Output the [x, y] coordinate of the center of the cell containing the given text.  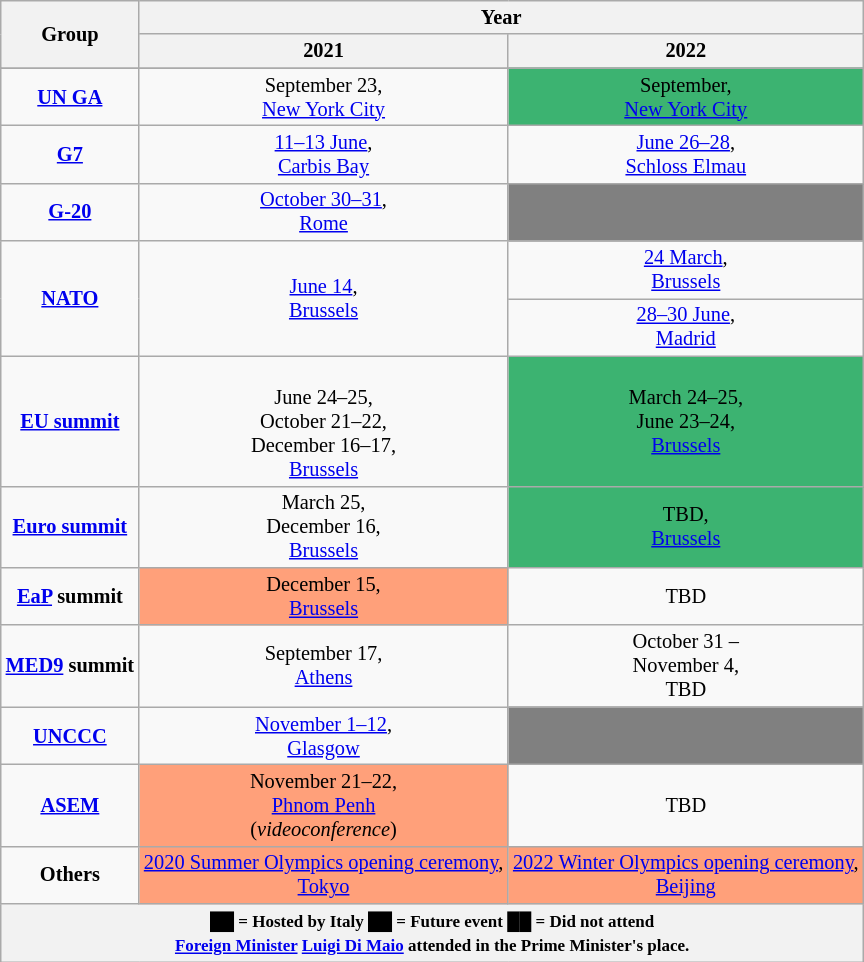
TBD, Brussels [686, 527]
November 21–22, Phnom Penh(videoconference) [324, 805]
NATO [70, 298]
EaP summit [70, 596]
October 30–31, Rome [324, 212]
Year [502, 17]
Group [70, 34]
September, New York City [686, 97]
Others [70, 875]
December 15, Brussels [324, 596]
Euro summit [70, 527]
2020 Summer Olympics opening ceremony, Tokyo [324, 875]
March 24–25,June 23–24, Brussels [686, 421]
MED9 summit [70, 666]
September 17, Athens [324, 666]
UN GA [70, 97]
ASEM [70, 805]
28–30 June, Madrid [686, 327]
██ = Hosted by Italy ██ = Future event ██ = Did not attendForeign Minister Luigi Di Maio attended in the Prime Minister's place. [432, 933]
2022 Winter Olympics opening ceremony, Beijing [686, 875]
March 25,December 16, Brussels [324, 527]
September 23, New York City [324, 97]
2022 [686, 51]
11–13 June, Carbis Bay [324, 154]
UNCCC [70, 736]
24 March, Brussels [686, 270]
June 14, Brussels [324, 298]
G-20 [70, 212]
June 26–28, Schloss Elmau [686, 154]
October 31 –November 4, TBD [686, 666]
G7 [70, 154]
2021 [324, 51]
November 1–12, Glasgow [324, 736]
June 24–25,October 21–22,December 16–17, Brussels [324, 421]
EU summit [70, 421]
